Extract the [X, Y] coordinate from the center of the cell holding the provided text.  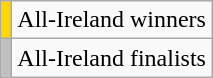
All-Ireland winners [112, 20]
All-Ireland finalists [112, 58]
